Capture the cell that displays the provided text and extract its (x, y) central coordinate. 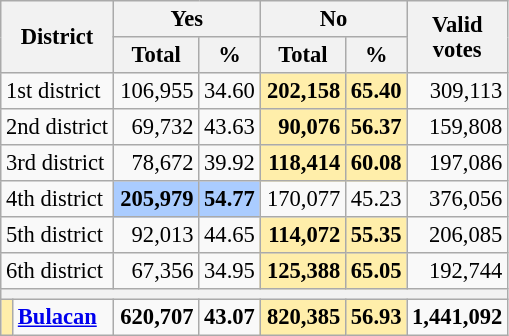
125,388 (303, 271)
197,086 (458, 163)
65.05 (376, 271)
34.60 (230, 91)
1,441,092 (458, 317)
1st district (58, 91)
820,385 (303, 317)
54.77 (230, 199)
Valid votes (458, 37)
620,707 (156, 317)
205,979 (156, 199)
Yes (186, 19)
376,056 (458, 199)
District (58, 37)
45.23 (376, 199)
67,356 (156, 271)
159,808 (458, 127)
4th district (58, 199)
192,744 (458, 271)
56.93 (376, 317)
114,072 (303, 235)
44.65 (230, 235)
78,672 (156, 163)
6th district (58, 271)
90,076 (303, 127)
170,077 (303, 199)
No (334, 19)
39.92 (230, 163)
56.37 (376, 127)
55.35 (376, 235)
34.95 (230, 271)
43.63 (230, 127)
43.07 (230, 317)
65.40 (376, 91)
118,414 (303, 163)
309,113 (458, 91)
106,955 (156, 91)
5th district (58, 235)
Bulacan (64, 317)
92,013 (156, 235)
206,085 (458, 235)
202,158 (303, 91)
2nd district (58, 127)
60.08 (376, 163)
3rd district (58, 163)
69,732 (156, 127)
